Extract the (X, Y) coordinate from the center of the cell holding the provided text.  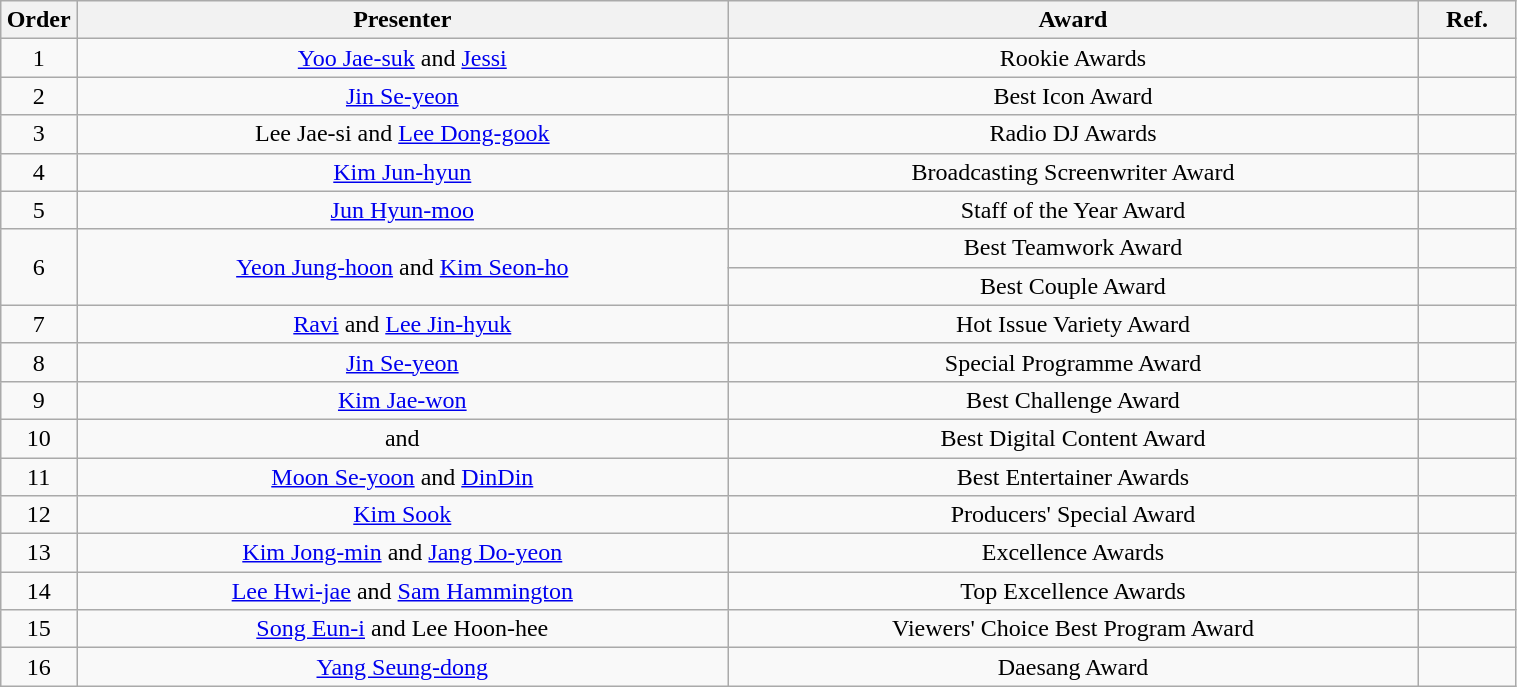
Kim Jun-hyun (402, 172)
Rookie Awards (1073, 58)
2 (39, 96)
13 (39, 553)
7 (39, 324)
Ravi and Lee Jin-hyuk (402, 324)
and (402, 438)
Kim Sook (402, 515)
Best Entertainer Awards (1073, 477)
Broadcasting Screenwriter Award (1073, 172)
Best Teamwork Award (1073, 248)
Hot Issue Variety Award (1073, 324)
Order (39, 20)
Top Excellence Awards (1073, 591)
9 (39, 400)
Producers' Special Award (1073, 515)
Daesang Award (1073, 667)
5 (39, 210)
Yang Seung-dong (402, 667)
Best Digital Content Award (1073, 438)
11 (39, 477)
4 (39, 172)
Song Eun-i and Lee Hoon-hee (402, 629)
Special Programme Award (1073, 362)
Yoo Jae-suk and Jessi (402, 58)
3 (39, 134)
14 (39, 591)
Kim Jae-won (402, 400)
Best Icon Award (1073, 96)
Presenter (402, 20)
12 (39, 515)
Kim Jong-min and Jang Do-yeon (402, 553)
Award (1073, 20)
Yeon Jung-hoon and Kim Seon-ho (402, 267)
6 (39, 267)
10 (39, 438)
Ref. (1467, 20)
Viewers' Choice Best Program Award (1073, 629)
Jun Hyun-moo (402, 210)
Radio DJ Awards (1073, 134)
1 (39, 58)
Moon Se-yoon and DinDin (402, 477)
Staff of the Year Award (1073, 210)
Lee Jae-si and Lee Dong-gook (402, 134)
8 (39, 362)
Lee Hwi-jae and Sam Hammington (402, 591)
Best Challenge Award (1073, 400)
15 (39, 629)
Excellence Awards (1073, 553)
Best Couple Award (1073, 286)
16 (39, 667)
